Extract the (X, Y) coordinate from the center of the cell holding the provided text.  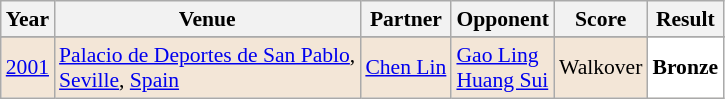
Palacio de Deportes de San Pablo,Seville, Spain (207, 68)
Year (28, 19)
Result (685, 19)
2001 (28, 68)
Score (601, 19)
Partner (406, 19)
Chen Lin (406, 68)
Bronze (685, 68)
Gao Ling Huang Sui (502, 68)
Venue (207, 19)
Walkover (601, 68)
Opponent (502, 19)
